Scan for the cell matching the given text and deliver its (X, Y) coordinate at center. 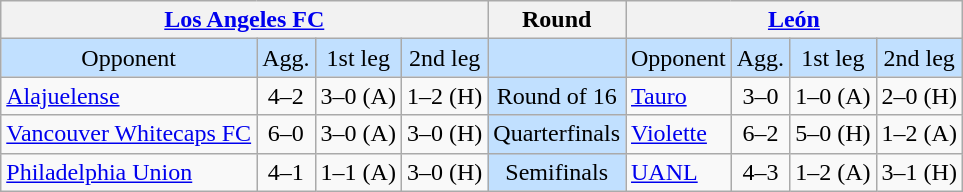
4–2 (286, 96)
Alajuelense (129, 96)
Tauro (679, 96)
Los Angeles FC (244, 20)
3–1 (H) (919, 172)
2–0 (H) (919, 96)
3–0 (760, 96)
1–0 (A) (833, 96)
Round (557, 20)
Violette (679, 134)
1–2 (H) (444, 96)
UANL (679, 172)
Semifinals (557, 172)
Round of 16 (557, 96)
1–1 (A) (358, 172)
5–0 (H) (833, 134)
4–1 (286, 172)
6–2 (760, 134)
Quarterfinals (557, 134)
Vancouver Whitecaps FC (129, 134)
6–0 (286, 134)
Philadelphia Union (129, 172)
4–3 (760, 172)
León (794, 20)
